Return (X, Y) of the center of cell containing provided text 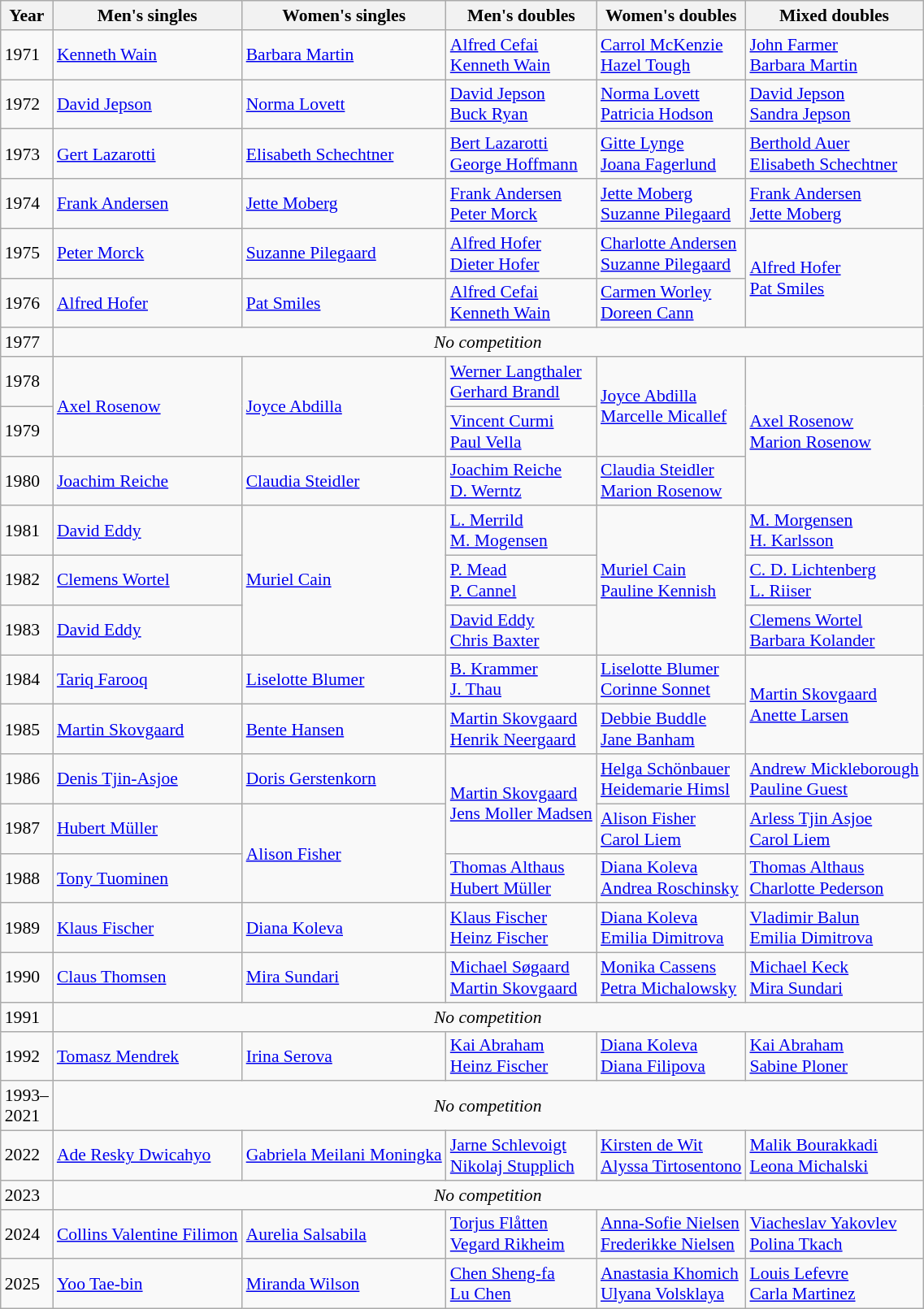
B. Krammer J. Thau (522, 679)
Denis Tjin-Asjoe (148, 778)
Suzanne Pilegaard (345, 254)
Anna-Sofie Nielsen Frederikke Nielsen (671, 1233)
Miranda Wilson (345, 1284)
Michael Søgaard Martin Skovgaard (522, 978)
Kai Abraham Heinz Fischer (522, 1056)
Men's doubles (522, 15)
Vincent Curmi Paul Vella (522, 431)
Frank Andersen (148, 203)
1980 (27, 481)
2025 (27, 1284)
Werner Langthaler Gerhard Brandl (522, 382)
Klaus Fischer Heinz Fischer (522, 928)
Martin Skovgaard (148, 730)
1983 (27, 631)
Gitte Lynge Joana Fagerlund (671, 154)
1990 (27, 978)
Andrew Mickleborough Pauline Guest (834, 778)
Debbie Buddle Jane Banham (671, 730)
Women's singles (345, 15)
Aurelia Salsabila (345, 1233)
1972 (27, 104)
C. D. Lichtenberg L. Riiser (834, 580)
Kenneth Wain (148, 55)
Helga Schönbauer Heidemarie Himsl (671, 778)
Norma Lovett (345, 104)
Joyce Abdilla (345, 406)
Malik Bourakkadi Leona Michalski (834, 1155)
David Jepson (148, 104)
Tariq Farooq (148, 679)
Monika Cassens Petra Michalowsky (671, 978)
1988 (27, 878)
Diana Koleva Diana Filipova (671, 1056)
Gert Lazarotti (148, 154)
1989 (27, 928)
Charlotte Andersen Suzanne Pilegaard (671, 254)
Mixed doubles (834, 15)
Barbara Martin (345, 55)
L. Merrild M. Mogensen (522, 531)
Klaus Fischer (148, 928)
1978 (27, 382)
Michael Keck Mira Sundari (834, 978)
David Eddy Chris Baxter (522, 631)
1971 (27, 55)
Vladimir Balun Emilia Dimitrova (834, 928)
Martin Skovgaard Jens Moller Madsen (522, 804)
Thomas Althaus Charlotte Pederson (834, 878)
David Jepson Buck Ryan (522, 104)
Joachim Reiche D. Werntz (522, 481)
Alison Fisher (345, 853)
Alfred Hofer (148, 302)
Clemens Wortel Barbara Kolander (834, 631)
Claus Thomsen (148, 978)
1982 (27, 580)
Claudia Steidler Marion Rosenow (671, 481)
Kai Abraham Sabine Ploner (834, 1056)
Men's singles (148, 15)
Liselotte Blumer (345, 679)
Jarne Schlevoigt Nikolaj Stupplich (522, 1155)
1992 (27, 1056)
Diana Koleva (345, 928)
Tomasz Mendrek (148, 1056)
Pat Smiles (345, 302)
2024 (27, 1233)
1993–2021 (27, 1107)
Anastasia Khomich Ulyana Volsklaya (671, 1284)
1977 (27, 343)
David Jepson Sandra Jepson (834, 104)
1979 (27, 431)
Carrol McKenzie Hazel Tough (671, 55)
2023 (27, 1195)
1987 (27, 829)
Muriel Cain Pauline Kennish (671, 580)
1986 (27, 778)
John Farmer Barbara Martin (834, 55)
Arless Tjin Asjoe Carol Liem (834, 829)
Diana Koleva Emilia Dimitrova (671, 928)
1984 (27, 679)
Louis Lefevre Carla Martinez (834, 1284)
Elisabeth Schechtner (345, 154)
Women's doubles (671, 15)
Torjus Flåtten Vegard Rikheim (522, 1233)
Hubert Müller (148, 829)
Frank Andersen Peter Morck (522, 203)
Joachim Reiche (148, 481)
Jette Moberg (345, 203)
1973 (27, 154)
Mira Sundari (345, 978)
Martin Skovgaard Henrik Neergaard (522, 730)
Doris Gerstenkorn (345, 778)
Alison Fisher Carol Liem (671, 829)
1981 (27, 531)
Diana Koleva Andrea Roschinsky (671, 878)
Claudia Steidler (345, 481)
Axel Rosenow (148, 406)
Clemens Wortel (148, 580)
Liselotte Blumer Corinne Sonnet (671, 679)
M. Morgensen H. Karlsson (834, 531)
Kirsten de Wit Alyssa Tirtosentono (671, 1155)
Collins Valentine Filimon (148, 1233)
Peter Morck (148, 254)
1974 (27, 203)
Irina Serova (345, 1056)
1991 (27, 1017)
Muriel Cain (345, 580)
Thomas Althaus Hubert Müller (522, 878)
Bente Hansen (345, 730)
Frank Andersen Jette Moberg (834, 203)
1975 (27, 254)
Axel Rosenow Marion Rosenow (834, 431)
Viacheslav Yakovlev Polina Tkach (834, 1233)
Chen Sheng-fa Lu Chen (522, 1284)
Yoo Tae-bin (148, 1284)
Alfred Hofer Pat Smiles (834, 278)
1985 (27, 730)
Alfred Hofer Dieter Hofer (522, 254)
Joyce Abdilla Marcelle Micallef (671, 406)
Ade Resky Dwicahyo (148, 1155)
Year (27, 15)
Carmen Worley Doreen Cann (671, 302)
P. Mead P. Cannel (522, 580)
Norma Lovett Patricia Hodson (671, 104)
Martin Skovgaard Anette Larsen (834, 704)
Bert Lazarotti George Hoffmann (522, 154)
Tony Tuominen (148, 878)
Gabriela Meilani Moningka (345, 1155)
Jette Moberg Suzanne Pilegaard (671, 203)
Berthold Auer Elisabeth Schechtner (834, 154)
2022 (27, 1155)
1976 (27, 302)
